Locate the cell with the specified text and output its [X, Y] center coordinate. 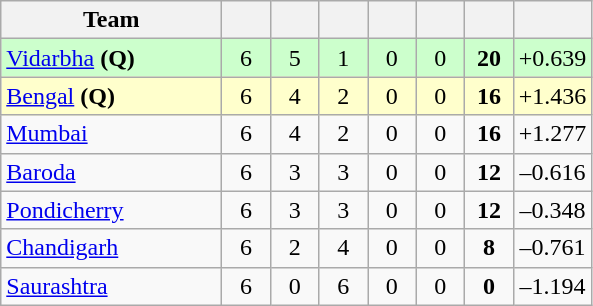
Bengal (Q) [112, 96]
Saurashtra [112, 286]
20 [490, 58]
+1.436 [552, 96]
–0.616 [552, 172]
Mumbai [112, 134]
1 [344, 58]
–0.761 [552, 248]
–1.194 [552, 286]
Chandigarh [112, 248]
–0.348 [552, 210]
+1.277 [552, 134]
Team [112, 20]
+0.639 [552, 58]
8 [490, 248]
Pondicherry [112, 210]
Vidarbha (Q) [112, 58]
5 [294, 58]
Baroda [112, 172]
